Identify which cell holds the provided text, then report its (X, Y) central coordinate. 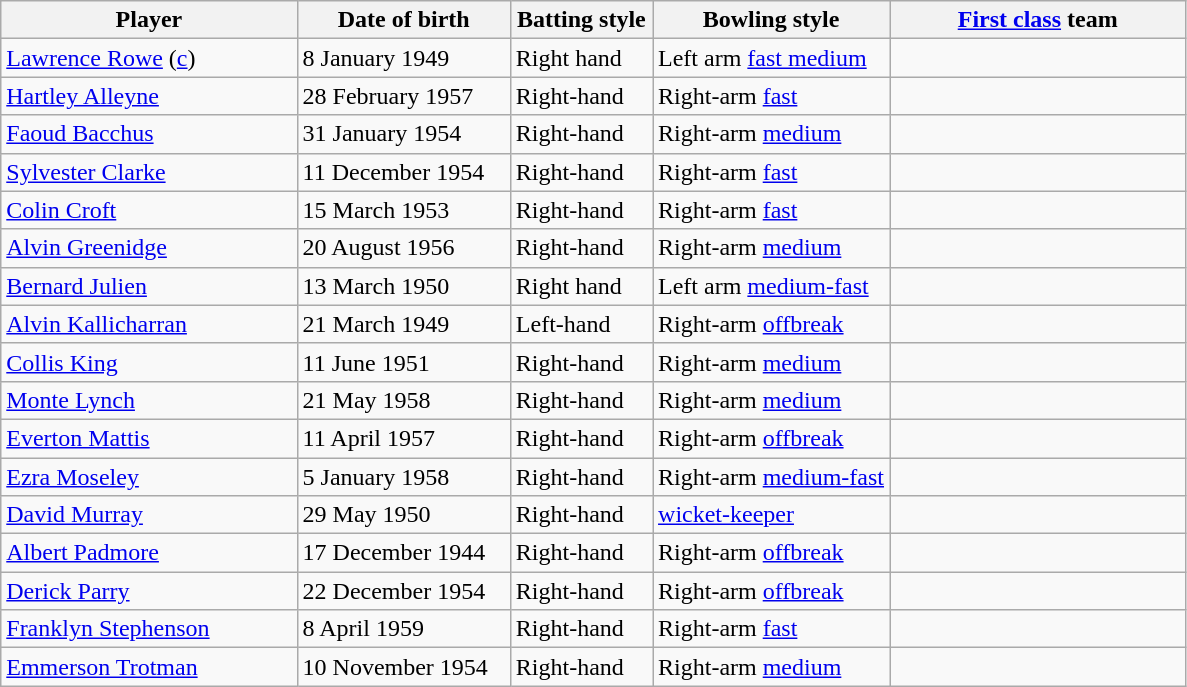
5 January 1958 (404, 477)
Ezra Moseley (149, 477)
11 April 1957 (404, 438)
wicket-keeper (772, 515)
Monte Lynch (149, 400)
Left arm fast medium (772, 58)
First class team (1038, 20)
Right-arm medium-fast (772, 477)
Faoud Bacchus (149, 134)
28 February 1957 (404, 96)
20 August 1956 (404, 248)
11 June 1951 (404, 362)
11 December 1954 (404, 172)
21 March 1949 (404, 324)
Bernard Julien (149, 286)
8 January 1949 (404, 58)
31 January 1954 (404, 134)
29 May 1950 (404, 515)
Bowling style (772, 20)
Collis King (149, 362)
Emmerson Trotman (149, 667)
Hartley Alleyne (149, 96)
Lawrence Rowe (c) (149, 58)
Everton Mattis (149, 438)
David Murray (149, 515)
Derick Parry (149, 591)
Left-hand (581, 324)
Colin Croft (149, 210)
15 March 1953 (404, 210)
17 December 1944 (404, 553)
Player (149, 20)
Batting style (581, 20)
Franklyn Stephenson (149, 629)
Date of birth (404, 20)
Alvin Kallicharran (149, 324)
22 December 1954 (404, 591)
Sylvester Clarke (149, 172)
Left arm medium-fast (772, 286)
8 April 1959 (404, 629)
Albert Padmore (149, 553)
21 May 1958 (404, 400)
10 November 1954 (404, 667)
13 March 1950 (404, 286)
Alvin Greenidge (149, 248)
